For the text-containing cell, return its midpoint in (x, y) coordinate format. 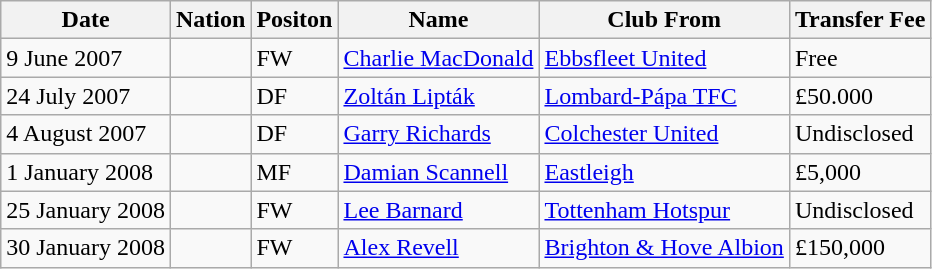
30 January 2008 (86, 248)
Date (86, 20)
Garry Richards (438, 134)
£5,000 (860, 172)
Transfer Fee (860, 20)
1 January 2008 (86, 172)
24 July 2007 (86, 96)
Free (860, 58)
Lombard-Pápa TFC (664, 96)
Colchester United (664, 134)
Alex Revell (438, 248)
Nation (210, 20)
Club From (664, 20)
Positon (294, 20)
9 June 2007 (86, 58)
Zoltán Lipták (438, 96)
Charlie MacDonald (438, 58)
£150,000 (860, 248)
25 January 2008 (86, 210)
Tottenham Hotspur (664, 210)
MF (294, 172)
Ebbsfleet United (664, 58)
Damian Scannell (438, 172)
£50.000 (860, 96)
Name (438, 20)
Eastleigh (664, 172)
Lee Barnard (438, 210)
4 August 2007 (86, 134)
Brighton & Hove Albion (664, 248)
